Output the [x, y] coordinate of the center of the cell containing the given text.  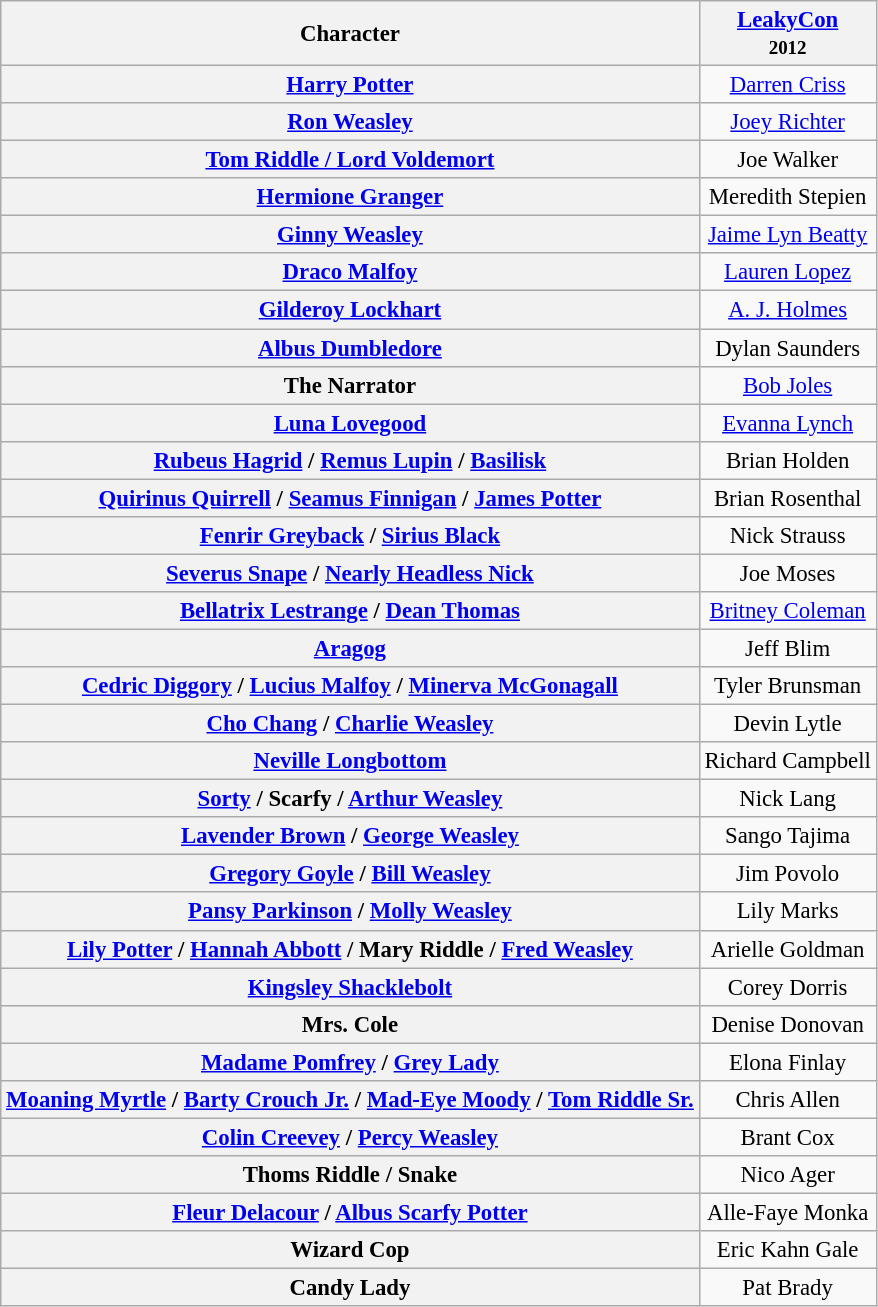
Joe Moses [788, 573]
Cedric Diggory / Lucius Malfoy / Minerva McGonagall [350, 686]
Aragog [350, 648]
Corey Dorris [788, 987]
Fenrir Greyback / Sirius Black [350, 536]
Jeff Blim [788, 648]
Jaime Lyn Beatty [788, 235]
Jim Povolo [788, 874]
Gilderoy Lockhart [350, 310]
Thoms Riddle / Snake [350, 1175]
Moaning Myrtle / Barty Crouch Jr. / Mad-Eye Moody / Tom Riddle Sr. [350, 1100]
Brant Cox [788, 1137]
Alle-Faye Monka [788, 1212]
Ron Weasley [350, 122]
The Narrator [350, 385]
Quirinus Quirrell / Seamus Finnigan / James Potter [350, 498]
Madame Pomfrey / Grey Lady [350, 1062]
Devin Lytle [788, 724]
Pansy Parkinson / Molly Weasley [350, 912]
Joey Richter [788, 122]
A. J. Holmes [788, 310]
LeakyCon2012 [788, 34]
Meredith Stepien [788, 197]
Ginny Weasley [350, 235]
Denise Donovan [788, 1024]
Cho Chang / Charlie Weasley [350, 724]
Brian Holden [788, 460]
Tom Riddle / Lord Voldemort [350, 160]
Sorty / Scarfy / Arthur Weasley [350, 799]
Kingsley Shacklebolt [350, 987]
Chris Allen [788, 1100]
Lavender Brown / George Weasley [350, 836]
Mrs. Cole [350, 1024]
Elona Finlay [788, 1062]
Draco Malfoy [350, 273]
Nico Ager [788, 1175]
Pat Brady [788, 1288]
Nick Lang [788, 799]
Severus Snape / Nearly Headless Nick [350, 573]
Bob Joles [788, 385]
Eric Kahn Gale [788, 1250]
Albus Dumbledore [350, 348]
Wizard Cop [350, 1250]
Character [350, 34]
Lily Potter / Hannah Abbott / Mary Riddle / Fred Weasley [350, 949]
Evanna Lynch [788, 423]
Lily Marks [788, 912]
Harry Potter [350, 85]
Sango Tajima [788, 836]
Fleur Delacour / Albus Scarfy Potter [350, 1212]
Britney Coleman [788, 611]
Candy Lady [350, 1288]
Neville Longbottom [350, 761]
Hermione Granger [350, 197]
Tyler Brunsman [788, 686]
Colin Creevey / Percy Weasley [350, 1137]
Bellatrix Lestrange / Dean Thomas [350, 611]
Lauren Lopez [788, 273]
Darren Criss [788, 85]
Brian Rosenthal [788, 498]
Dylan Saunders [788, 348]
Rubeus Hagrid / Remus Lupin / Basilisk [350, 460]
Luna Lovegood [350, 423]
Richard Campbell [788, 761]
Gregory Goyle / Bill Weasley [350, 874]
Joe Walker [788, 160]
Nick Strauss [788, 536]
Arielle Goldman [788, 949]
